Return [X, Y] of the center of cell containing provided text 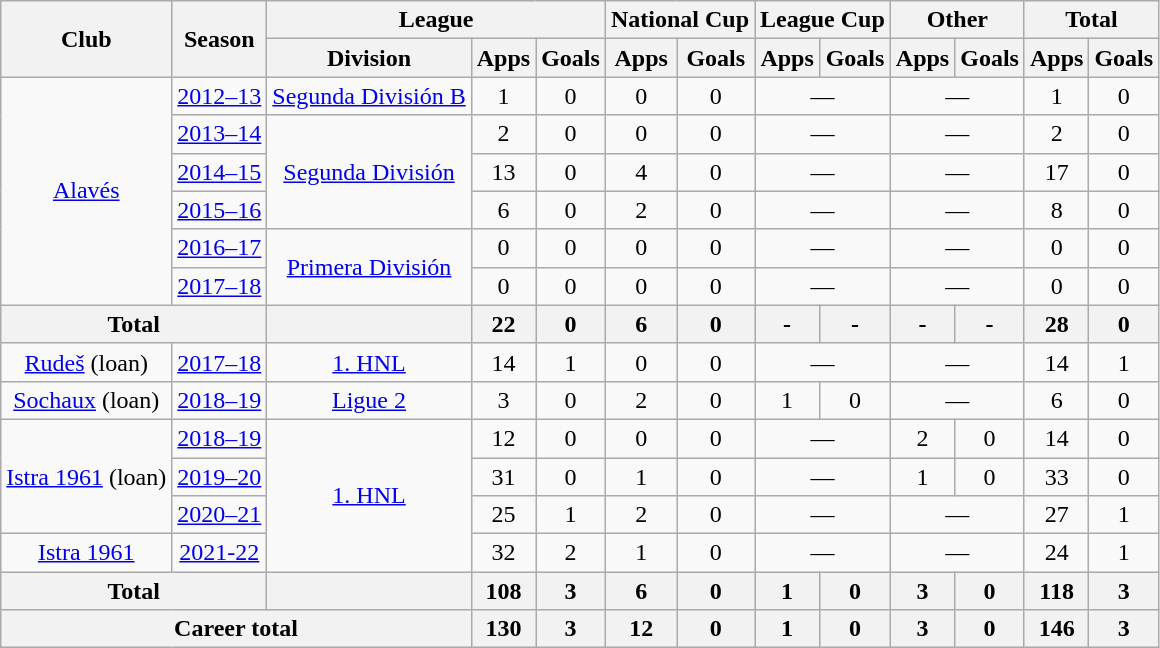
Segunda División B [369, 96]
League Cup [823, 20]
17 [1056, 172]
24 [1056, 553]
25 [503, 515]
2013–14 [220, 134]
Istra 1961 (loan) [86, 476]
2014–15 [220, 172]
8 [1056, 210]
13 [503, 172]
Club [86, 39]
130 [503, 629]
2015–16 [220, 210]
31 [503, 477]
Alavés [86, 191]
Sochaux (loan) [86, 400]
108 [503, 591]
Primera División [369, 267]
Istra 1961 [86, 553]
118 [1056, 591]
Other [957, 20]
2020–21 [220, 515]
22 [503, 324]
Segunda División [369, 172]
2019–20 [220, 477]
Season [220, 39]
146 [1056, 629]
National Cup [680, 20]
27 [1056, 515]
2012–13 [220, 96]
Rudeš (loan) [86, 362]
Career total [236, 629]
2016–17 [220, 248]
33 [1056, 477]
32 [503, 553]
4 [641, 172]
28 [1056, 324]
League [436, 20]
Ligue 2 [369, 400]
2021-22 [220, 553]
Division [369, 58]
